Extract the [X, Y] coordinate from the center of the cell holding the provided text.  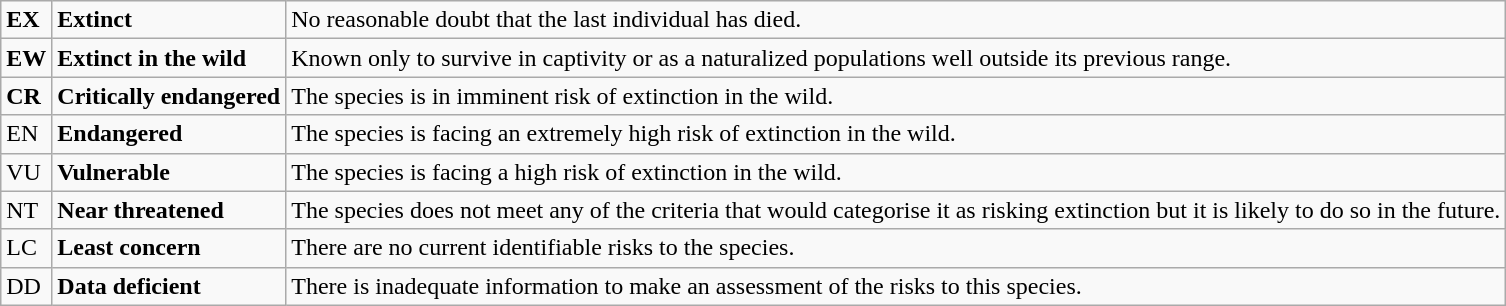
The species does not meet any of the criteria that would categorise it as risking extinction but it is likely to do so in the future. [896, 210]
NT [26, 210]
Endangered [169, 134]
Least concern [169, 248]
LC [26, 248]
There are no current identifiable risks to the species. [896, 248]
DD [26, 286]
Vulnerable [169, 172]
The species is facing an extremely high risk of extinction in the wild. [896, 134]
Extinct in the wild [169, 58]
Extinct [169, 20]
VU [26, 172]
No reasonable doubt that the last individual has died. [896, 20]
EX [26, 20]
The species is in imminent risk of extinction in the wild. [896, 96]
Critically endangered [169, 96]
Data deficient [169, 286]
EW [26, 58]
Near threatened [169, 210]
Known only to survive in captivity or as a naturalized populations well outside its previous range. [896, 58]
EN [26, 134]
There is inadequate information to make an assessment of the risks to this species. [896, 286]
CR [26, 96]
The species is facing a high risk of extinction in the wild. [896, 172]
